Search for the cell housing the specified text and yield its (x, y) center coordinate. 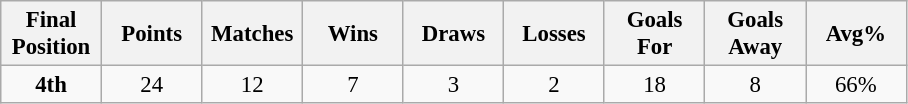
4th (52, 85)
12 (252, 85)
Matches (252, 34)
Wins (354, 34)
Avg% (856, 34)
66% (856, 85)
Final Position (52, 34)
3 (454, 85)
7 (354, 85)
24 (152, 85)
Goals Away (756, 34)
Points (152, 34)
Goals For (654, 34)
8 (756, 85)
18 (654, 85)
Losses (554, 34)
2 (554, 85)
Draws (454, 34)
